Provide the [x, y] coordinate of the cell's center where the given text is located.  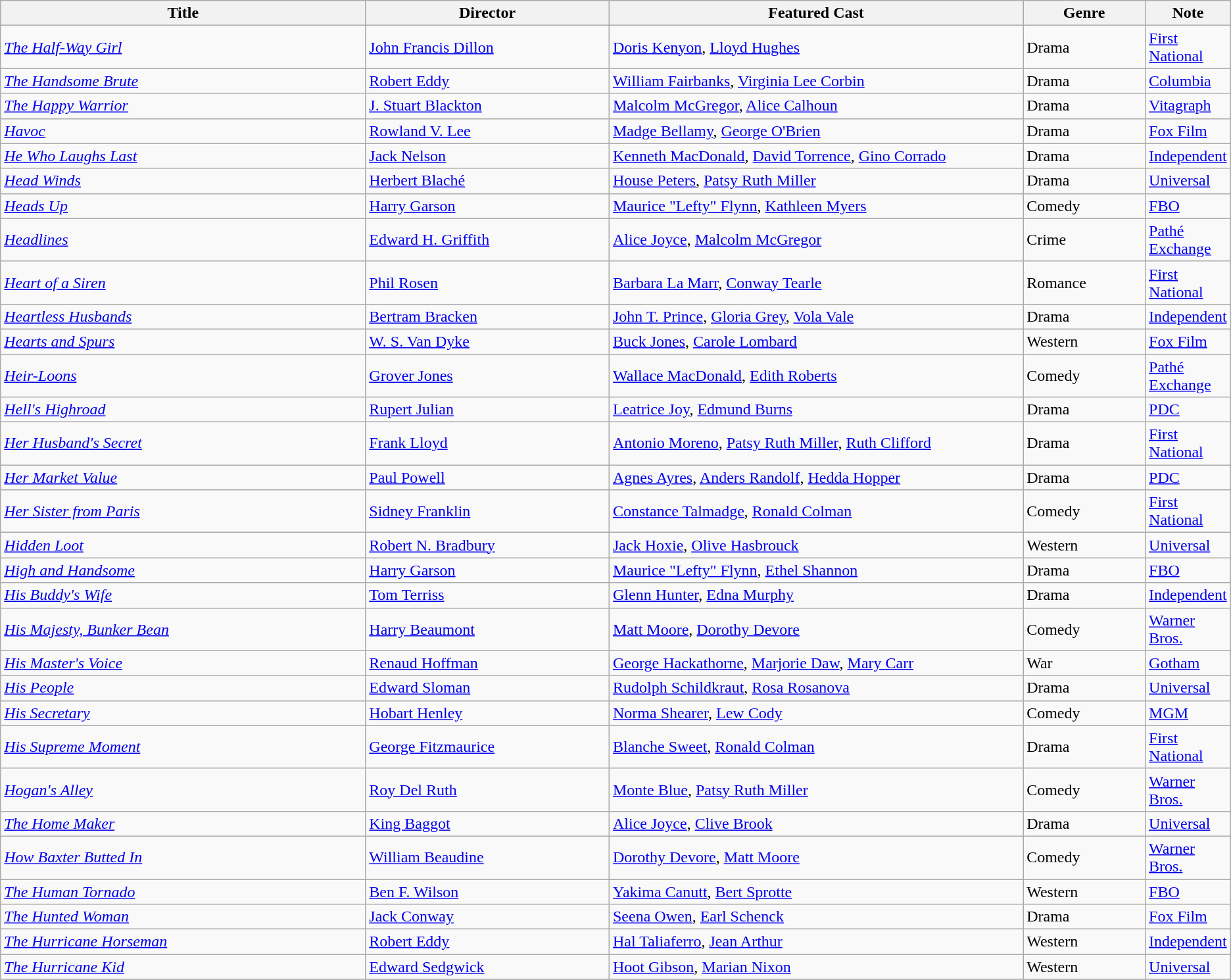
Gotham [1188, 663]
Seena Owen, Earl Schenck [815, 917]
Wallace MacDonald, Edith Roberts [815, 375]
Rowland V. Lee [488, 131]
Robert N. Bradbury [488, 545]
Hogan's Alley [183, 789]
Director [488, 13]
Agnes Ayres, Anders Randolf, Hedda Hopper [815, 478]
His Buddy's Wife [183, 595]
Jack Nelson [488, 156]
Her Husband's Secret [183, 443]
Note [1188, 13]
Tom Terriss [488, 595]
John T. Prince, Gloria Grey, Vola Vale [815, 316]
Romance [1084, 283]
The Human Tornado [183, 891]
The Handsome Brute [183, 81]
The Half-Way Girl [183, 47]
Crime [1084, 239]
Bertram Bracken [488, 316]
William Fairbanks, Virginia Lee Corbin [815, 81]
Buck Jones, Carole Lombard [815, 341]
Hobart Henley [488, 713]
Yakima Canutt, Bert Sprotte [815, 891]
Hal Taliaferro, Jean Arthur [815, 942]
Her Market Value [183, 478]
King Baggot [488, 823]
Edward Sedgwick [488, 967]
Hearts and Spurs [183, 341]
Genre [1084, 13]
Maurice "Lefty" Flynn, Ethel Shannon [815, 570]
Sidney Franklin [488, 512]
The Happy Warrior [183, 106]
J. Stuart Blackton [488, 106]
Norma Shearer, Lew Cody [815, 713]
Edward H. Griffith [488, 239]
Columbia [1188, 81]
Featured Cast [815, 13]
His Supreme Moment [183, 747]
William Beaudine [488, 858]
Vitagraph [1188, 106]
Dorothy Devore, Matt Moore [815, 858]
John Francis Dillon [488, 47]
Hidden Loot [183, 545]
Roy Del Ruth [488, 789]
Harry Beaumont [488, 629]
His Master's Voice [183, 663]
Heart of a Siren [183, 283]
Hoot Gibson, Marian Nixon [815, 967]
Paul Powell [488, 478]
Head Winds [183, 181]
Blanche Sweet, Ronald Colman [815, 747]
Title [183, 13]
Matt Moore, Dorothy Devore [815, 629]
Heartless Husbands [183, 316]
His People [183, 688]
How Baxter Butted In [183, 858]
Madge Bellamy, George O'Brien [815, 131]
Maurice "Lefty" Flynn, Kathleen Myers [815, 206]
Constance Talmadge, Ronald Colman [815, 512]
Frank Lloyd [488, 443]
Phil Rosen [488, 283]
Jack Hoxie, Olive Hasbrouck [815, 545]
W. S. Van Dyke [488, 341]
Headlines [183, 239]
Alice Joyce, Malcolm McGregor [815, 239]
Heads Up [183, 206]
Hell's Highroad [183, 410]
George Fitzmaurice [488, 747]
Jack Conway [488, 917]
Glenn Hunter, Edna Murphy [815, 595]
Rudolph Schildkraut, Rosa Rosanova [815, 688]
His Secretary [183, 713]
He Who Laughs Last [183, 156]
George Hackathorne, Marjorie Daw, Mary Carr [815, 663]
Alice Joyce, Clive Brook [815, 823]
Grover Jones [488, 375]
War [1084, 663]
Monte Blue, Patsy Ruth Miller [815, 789]
Edward Sloman [488, 688]
MGM [1188, 713]
House Peters, Patsy Ruth Miller [815, 181]
Heir-Loons [183, 375]
The Hunted Woman [183, 917]
The Home Maker [183, 823]
Renaud Hoffman [488, 663]
Herbert Blaché [488, 181]
Leatrice Joy, Edmund Burns [815, 410]
Antonio Moreno, Patsy Ruth Miller, Ruth Clifford [815, 443]
His Majesty, Bunker Bean [183, 629]
Kenneth MacDonald, David Torrence, Gino Corrado [815, 156]
The Hurricane Kid [183, 967]
The Hurricane Horseman [183, 942]
Malcolm McGregor, Alice Calhoun [815, 106]
Doris Kenyon, Lloyd Hughes [815, 47]
Her Sister from Paris [183, 512]
Rupert Julian [488, 410]
Barbara La Marr, Conway Tearle [815, 283]
Ben F. Wilson [488, 891]
Havoc [183, 131]
High and Handsome [183, 570]
